Search for the cell housing the specified text and yield its [X, Y] center coordinate. 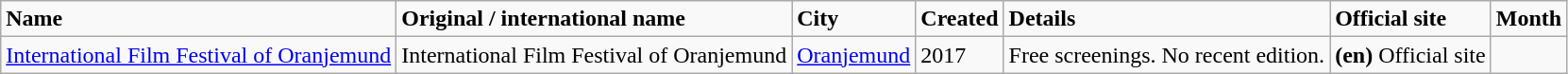
Details [1167, 19]
Original / international name [595, 19]
(en) Official site [1410, 55]
Oranjemund [853, 55]
Created [959, 19]
Official site [1410, 19]
Name [198, 19]
City [853, 19]
2017 [959, 55]
Month [1528, 19]
Free screenings. No recent edition. [1167, 55]
